Provide the [X, Y] coordinate of the cell's center where the given text is located.  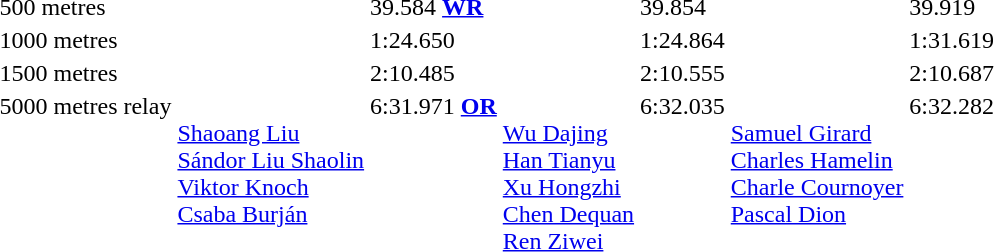
1:24.650 [434, 40]
2:10.485 [434, 73]
1:24.864 [683, 40]
2:10.555 [683, 73]
